Capture the cell that displays the provided text and extract its (X, Y) central coordinate. 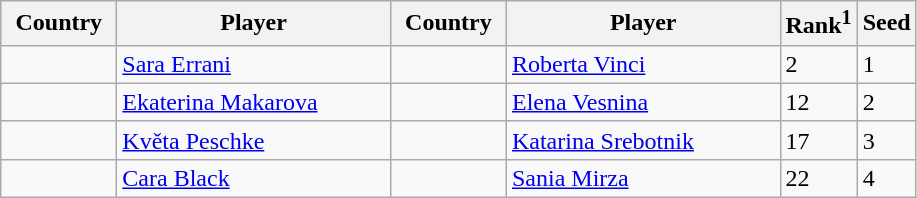
22 (818, 178)
Sania Mirza (643, 178)
17 (818, 140)
Roberta Vinci (643, 64)
Ekaterina Makarova (254, 102)
3 (886, 140)
4 (886, 178)
Sara Errani (254, 64)
Seed (886, 24)
Cara Black (254, 178)
12 (818, 102)
Květa Peschke (254, 140)
Rank1 (818, 24)
Katarina Srebotnik (643, 140)
Elena Vesnina (643, 102)
1 (886, 64)
